Scan for the cell matching the given text and deliver its (x, y) coordinate at center. 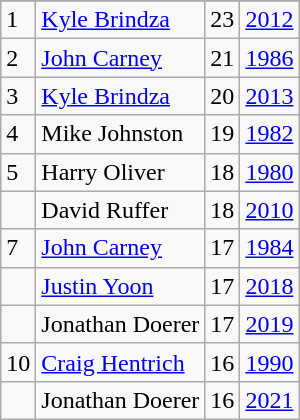
Harry Oliver (120, 172)
Mike Johnston (120, 134)
2010 (270, 210)
Justin Yoon (120, 286)
4 (18, 134)
1982 (270, 134)
5 (18, 172)
20 (222, 96)
1986 (270, 58)
2019 (270, 324)
19 (222, 134)
1980 (270, 172)
2013 (270, 96)
2021 (270, 400)
3 (18, 96)
2012 (270, 20)
David Ruffer (120, 210)
1984 (270, 248)
23 (222, 20)
21 (222, 58)
10 (18, 362)
1990 (270, 362)
2 (18, 58)
1 (18, 20)
2018 (270, 286)
Craig Hentrich (120, 362)
7 (18, 248)
